Scan for the cell matching the given text and deliver its (X, Y) coordinate at center. 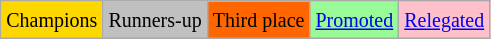
Relegated (444, 20)
Runners-up (155, 20)
Promoted (354, 20)
Champions (52, 20)
Third place (258, 20)
